Find where the given text appears and provide that cell's center as [x, y] coordinate. 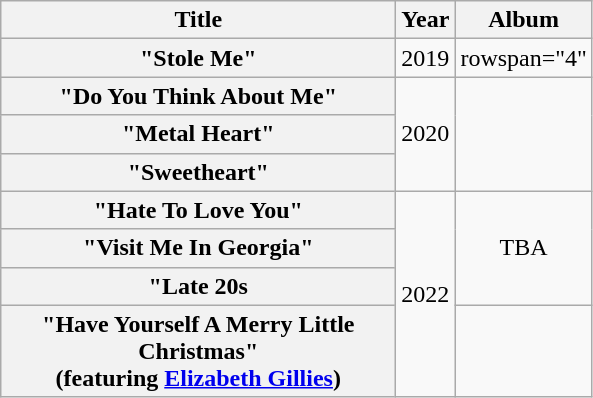
TBA [524, 248]
"Late 20s [198, 286]
"Do You Think About Me" [198, 96]
"Metal Heart" [198, 134]
"Sweetheart" [198, 172]
"Stole Me" [198, 58]
2022 [426, 294]
"Have Yourself A Merry Little Christmas"(featuring Elizabeth Gillies) [198, 351]
Album [524, 20]
"Visit Me In Georgia" [198, 248]
Year [426, 20]
2020 [426, 134]
"Hate To Love You" [198, 210]
rowspan="4" [524, 58]
2019 [426, 58]
Title [198, 20]
